Capture the cell that displays the provided text and extract its [x, y] central coordinate. 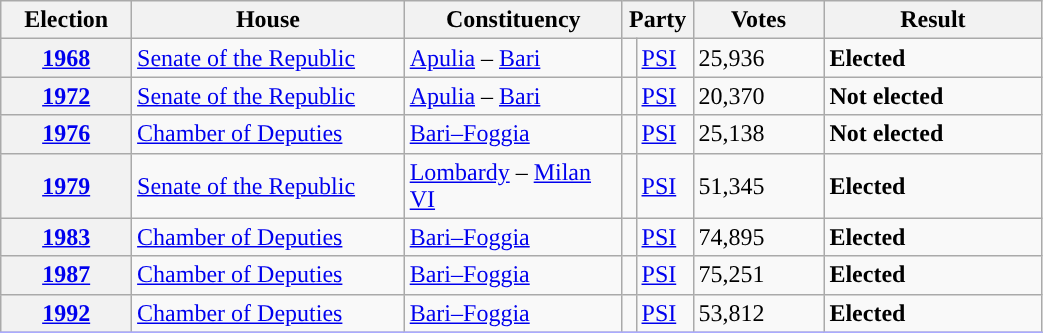
Lombardy – Milan VI [513, 186]
1992 [66, 313]
25,138 [758, 134]
House [268, 20]
Constituency [513, 20]
1983 [66, 237]
25,936 [758, 58]
Party [658, 20]
51,345 [758, 186]
75,251 [758, 275]
1968 [66, 58]
53,812 [758, 313]
74,895 [758, 237]
1972 [66, 96]
1979 [66, 186]
Votes [758, 20]
1987 [66, 275]
Election [66, 20]
1976 [66, 134]
Result [933, 20]
20,370 [758, 96]
